Capture the cell that displays the provided text and extract its (x, y) central coordinate. 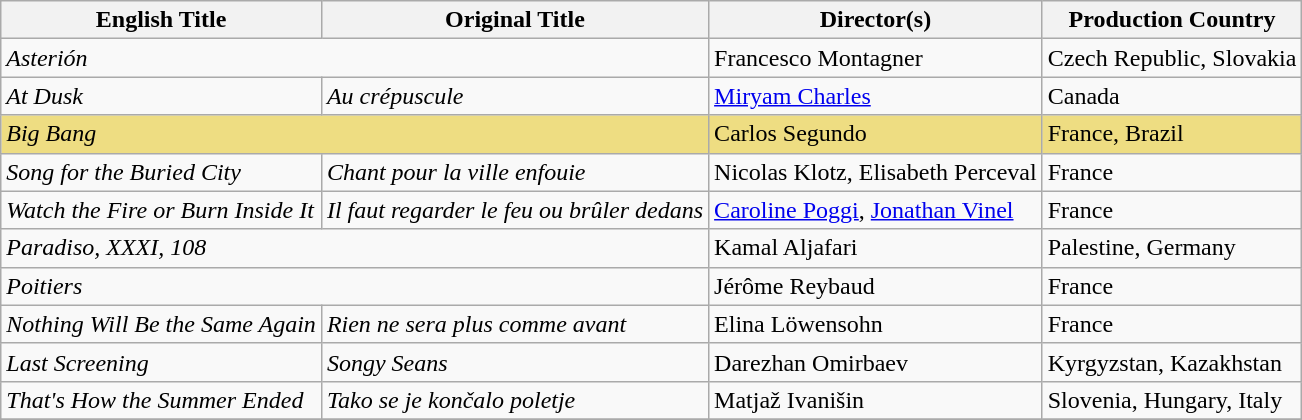
Chant pour la ville enfouie (514, 172)
Tako se je končalo poletje (514, 400)
Canada (1172, 96)
Slovenia, Hungary, Italy (1172, 400)
Big Bang (355, 134)
Darezhan Omirbaev (876, 362)
Production Country (1172, 20)
Director(s) (876, 20)
France, Brazil (1172, 134)
Czech Republic, Slovakia (1172, 58)
Nothing Will Be the Same Again (162, 324)
Carlos Segundo (876, 134)
Songy Seans (514, 362)
Matjaž Ivanišin (876, 400)
Elina Löwensohn (876, 324)
Asterión (355, 58)
Kyrgyzstan, Kazakhstan (1172, 362)
At Dusk (162, 96)
That's How the Summer Ended (162, 400)
English Title (162, 20)
Caroline Poggi, Jonathan Vinel (876, 210)
Original Title (514, 20)
Paradiso, XXXI, 108 (355, 248)
Il faut regarder le feu ou brûler dedans (514, 210)
Rien ne sera plus comme avant (514, 324)
Miryam Charles (876, 96)
Au crépuscule (514, 96)
Poitiers (355, 286)
Kamal Aljafari (876, 248)
Nicolas Klotz, Elisabeth Perceval (876, 172)
Jérôme Reybaud (876, 286)
Palestine, Germany (1172, 248)
Last Screening (162, 362)
Song for the Buried City (162, 172)
Watch the Fire or Burn Inside It (162, 210)
Francesco Montagner (876, 58)
